From the cell containing the given text, extract its center point as [x, y] coordinate. 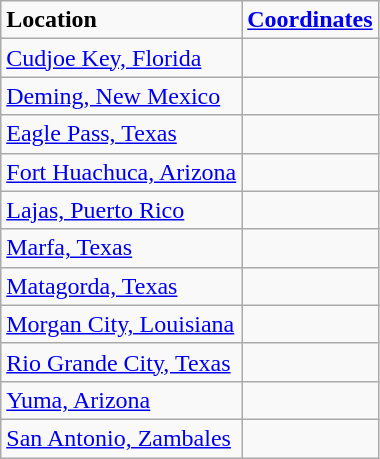
Cudjoe Key, Florida [122, 58]
Matagorda, Texas [122, 286]
Yuma, Arizona [122, 400]
Lajas, Puerto Rico [122, 210]
Morgan City, Louisiana [122, 324]
Marfa, Texas [122, 248]
Coordinates [310, 20]
San Antonio, Zambales [122, 438]
Eagle Pass, Texas [122, 134]
Location [122, 20]
Rio Grande City, Texas [122, 362]
Fort Huachuca, Arizona [122, 172]
Deming, New Mexico [122, 96]
